Find where the given text appears and provide that cell's center as [X, Y] coordinate. 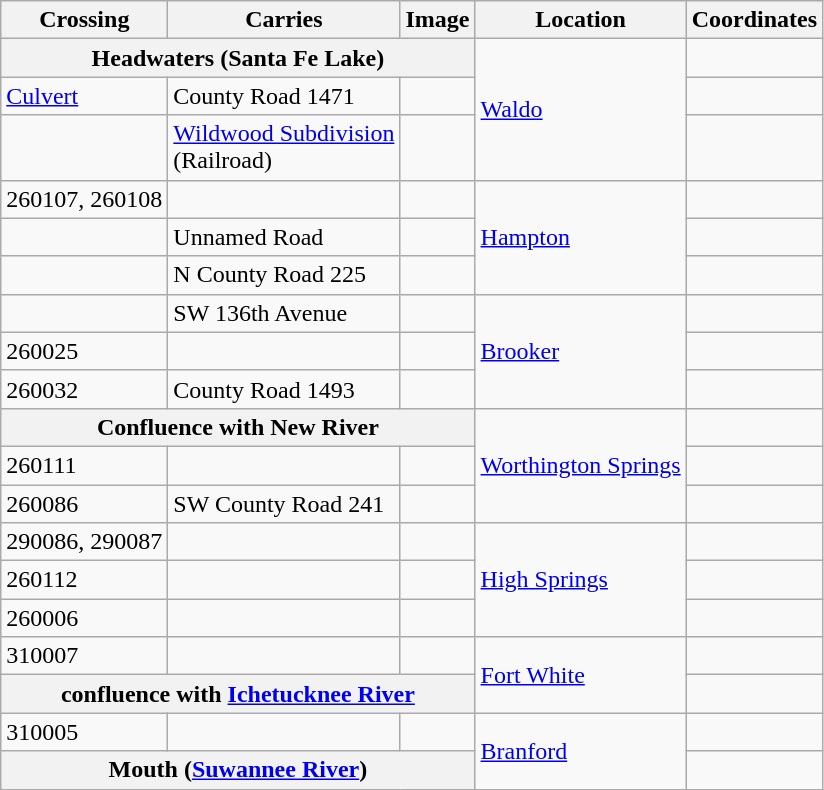
Headwaters (Santa Fe Lake) [238, 58]
Hampton [580, 237]
SW County Road 241 [284, 503]
Crossing [84, 20]
N County Road 225 [284, 275]
High Springs [580, 580]
260025 [84, 351]
Brooker [580, 351]
Image [438, 20]
260032 [84, 389]
Wildwood Subdivision(Railroad) [284, 148]
260006 [84, 618]
Confluence with New River [238, 427]
County Road 1471 [284, 96]
Fort White [580, 675]
Unnamed Road [284, 237]
County Road 1493 [284, 389]
Branford [580, 751]
260112 [84, 580]
290086, 290087 [84, 542]
Mouth (Suwannee River) [238, 770]
Carries [284, 20]
260086 [84, 503]
Worthington Springs [580, 465]
Coordinates [754, 20]
310005 [84, 732]
confluence with Ichetucknee River [238, 694]
Culvert [84, 96]
Waldo [580, 110]
Location [580, 20]
310007 [84, 656]
SW 136th Avenue [284, 313]
260111 [84, 465]
260107, 260108 [84, 199]
